Scan for the cell matching the given text and deliver its (x, y) coordinate at center. 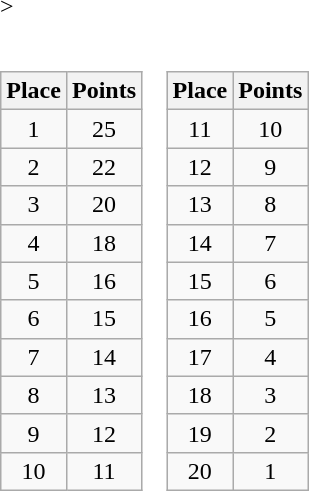
19 (200, 433)
22 (104, 167)
25 (104, 129)
17 (200, 357)
